Return [x, y] of the center of cell containing provided text 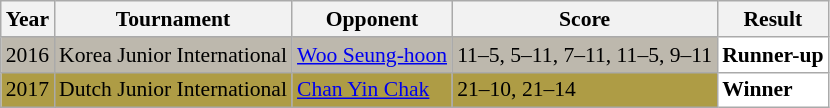
Winner [772, 90]
2016 [28, 55]
Dutch Junior International [173, 90]
Woo Seung-hoon [372, 55]
11–5, 5–11, 7–11, 11–5, 9–11 [584, 55]
Result [772, 19]
Score [584, 19]
Year [28, 19]
Opponent [372, 19]
Korea Junior International [173, 55]
Chan Yin Chak [372, 90]
Tournament [173, 19]
2017 [28, 90]
21–10, 21–14 [584, 90]
Runner-up [772, 55]
